Locate the cell with the specified text and output its (X, Y) center coordinate. 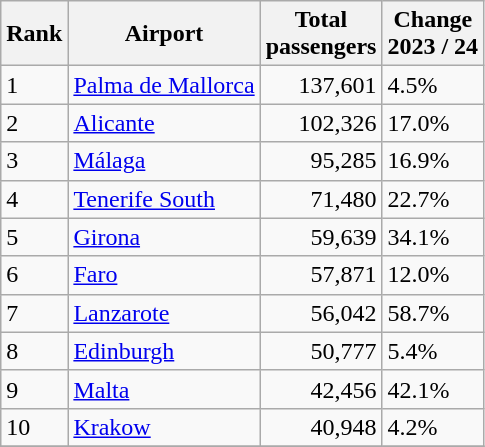
1 (34, 85)
Krakow (164, 427)
40,948 (321, 427)
Edinburgh (164, 351)
71,480 (321, 199)
58.7% (433, 313)
17.0% (433, 123)
Airport (164, 34)
4.2% (433, 427)
Rank (34, 34)
4 (34, 199)
5 (34, 237)
Girona (164, 237)
4.5% (433, 85)
Palma de Mallorca (164, 85)
34.1% (433, 237)
Malta (164, 389)
Faro (164, 275)
Tenerife South (164, 199)
95,285 (321, 161)
8 (34, 351)
56,042 (321, 313)
42.1% (433, 389)
16.9% (433, 161)
50,777 (321, 351)
59,639 (321, 237)
5.4% (433, 351)
42,456 (321, 389)
6 (34, 275)
12.0% (433, 275)
Lanzarote (164, 313)
7 (34, 313)
102,326 (321, 123)
2 (34, 123)
Alicante (164, 123)
22.7% (433, 199)
10 (34, 427)
Málaga (164, 161)
9 (34, 389)
137,601 (321, 85)
Total passengers (321, 34)
57,871 (321, 275)
3 (34, 161)
Change2023 / 24 (433, 34)
